Determine the [x, y] coordinate at the center of the cell enclosing the given text.  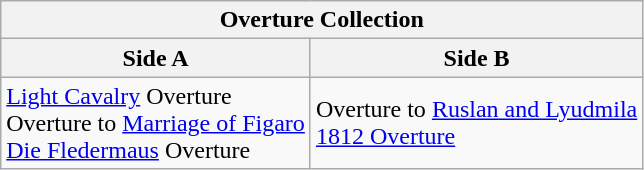
Overture to Ruslan and Lyudmila1812 Overture [476, 123]
Side B [476, 58]
Overture Collection [322, 20]
Side A [156, 58]
Light Cavalry OvertureOverture to Marriage of FigaroDie Fledermaus Overture [156, 123]
